Scan for the cell matching the given text and deliver its [x, y] coordinate at center. 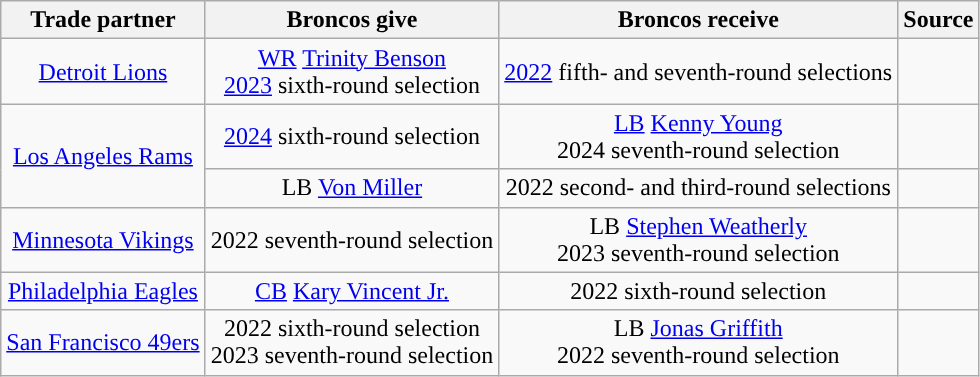
Source [938, 20]
Los Angeles Rams [103, 156]
2022 seventh-round selection [352, 240]
2022 fifth- and seventh-round selections [698, 72]
Broncos receive [698, 20]
2022 second- and third-round selections [698, 188]
Broncos give [352, 20]
2024 sixth-round selection [352, 136]
2022 sixth-round selection2023 seventh-round selection [352, 342]
Detroit Lions [103, 72]
San Francisco 49ers [103, 342]
Philadelphia Eagles [103, 291]
Trade partner [103, 20]
LB Jonas Griffith2022 seventh-round selection [698, 342]
LB Stephen Weatherly2023 seventh-round selection [698, 240]
Minnesota Vikings [103, 240]
LB Von Miller [352, 188]
WR Trinity Benson2023 sixth-round selection [352, 72]
LB Kenny Young2024 seventh-round selection [698, 136]
2022 sixth-round selection [698, 291]
CB Kary Vincent Jr. [352, 291]
